Pinpoint the cell where the given text exists, returning its (X, Y) midpoint coordinate. 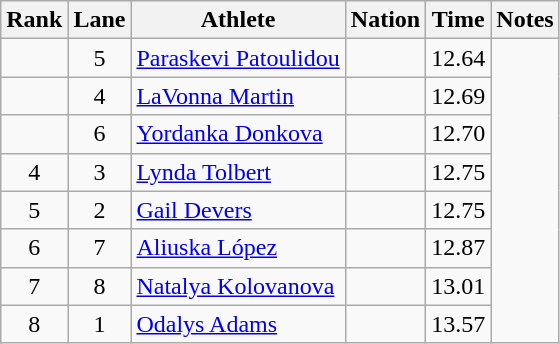
Time (458, 20)
12.87 (458, 248)
12.70 (458, 134)
2 (100, 210)
Nation (385, 20)
Odalys Adams (238, 324)
LaVonna Martin (238, 96)
12.64 (458, 58)
Natalya Kolovanova (238, 286)
3 (100, 172)
12.69 (458, 96)
Rank (34, 20)
Athlete (238, 20)
13.57 (458, 324)
13.01 (458, 286)
1 (100, 324)
Notes (525, 20)
Aliuska López (238, 248)
Gail Devers (238, 210)
Lynda Tolbert (238, 172)
Lane (100, 20)
Paraskevi Patoulidou (238, 58)
Yordanka Donkova (238, 134)
